Return [X, Y] of the center of cell containing provided text 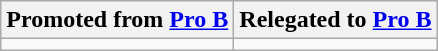
Relegated to Pro B [336, 20]
Promoted from Pro B [118, 20]
